Determine the (x, y) coordinate at the center of the cell enclosing the given text.  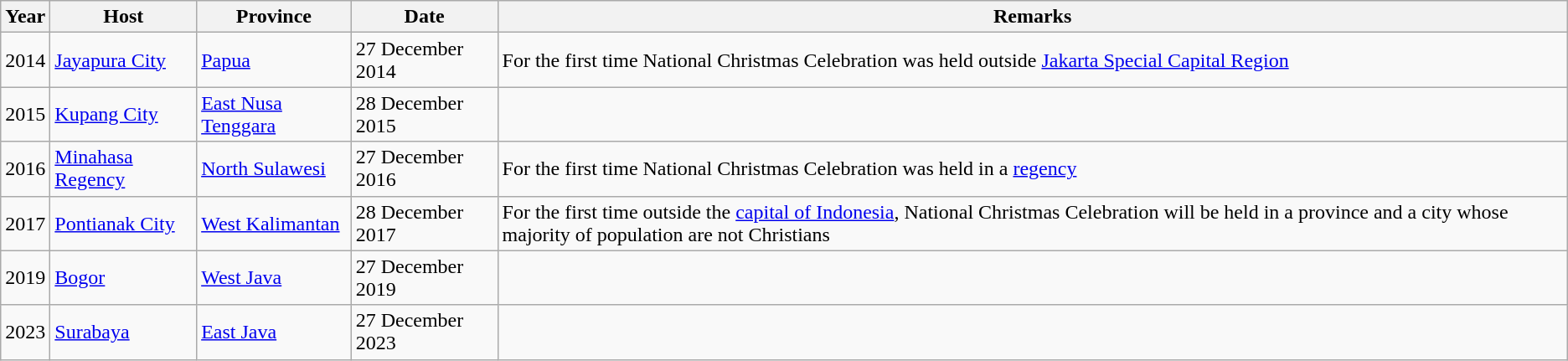
Kupang City (124, 114)
2016 (25, 169)
West Java (274, 278)
Year (25, 17)
Minahasa Regency (124, 169)
Jayapura City (124, 60)
North Sulawesi (274, 169)
2015 (25, 114)
27 December 2019 (424, 278)
2019 (25, 278)
27 December 2014 (424, 60)
27 December 2016 (424, 169)
Remarks (1032, 17)
For the first time National Christmas Celebration was held outside Jakarta Special Capital Region (1032, 60)
28 December 2017 (424, 223)
2017 (25, 223)
East Java (274, 332)
2023 (25, 332)
27 December 2023 (424, 332)
For the first time National Christmas Celebration was held in a regency (1032, 169)
28 December 2015 (424, 114)
Date (424, 17)
Pontianak City (124, 223)
Papua (274, 60)
Host (124, 17)
Province (274, 17)
Bogor (124, 278)
Surabaya (124, 332)
West Kalimantan (274, 223)
2014 (25, 60)
East Nusa Tenggara (274, 114)
